Return (x, y) of the center of cell containing provided text 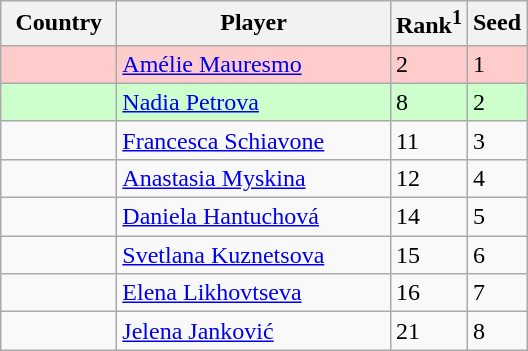
15 (428, 255)
Anastasia Myskina (254, 178)
Nadia Petrova (254, 102)
11 (428, 140)
7 (496, 293)
1 (496, 64)
Svetlana Kuznetsova (254, 255)
Amélie Mauresmo (254, 64)
Country (59, 24)
Player (254, 24)
14 (428, 217)
3 (496, 140)
Rank1 (428, 24)
Elena Likhovtseva (254, 293)
5 (496, 217)
16 (428, 293)
Francesca Schiavone (254, 140)
Daniela Hantuchová (254, 217)
Seed (496, 24)
12 (428, 178)
4 (496, 178)
6 (496, 255)
21 (428, 331)
Jelena Janković (254, 331)
